Return [X, Y] of the center of cell containing provided text 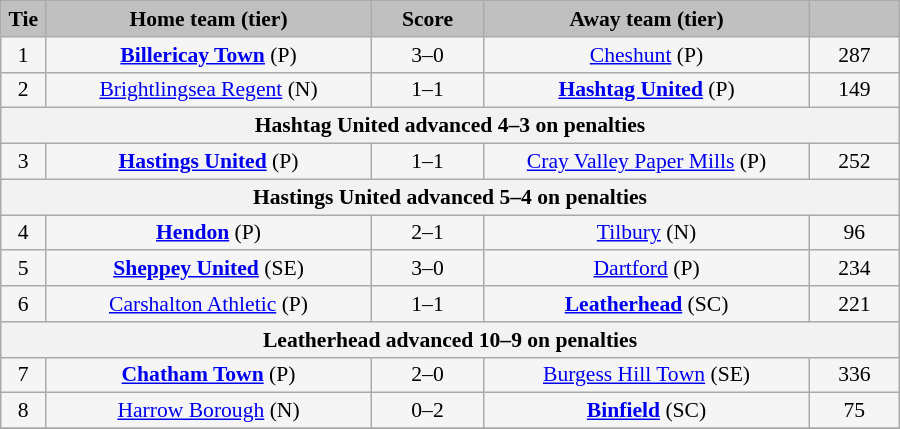
Hendon (P) [209, 233]
4 [24, 233]
Dartford (P) [647, 269]
Hashtag United (P) [647, 90]
Sheppey United (SE) [209, 269]
2–1 [427, 233]
336 [854, 375]
Burgess Hill Town (SE) [647, 375]
252 [854, 162]
3 [24, 162]
Harrow Borough (N) [209, 411]
Hastings United (P) [209, 162]
2–0 [427, 375]
Chatham Town (P) [209, 375]
Score [427, 19]
234 [854, 269]
Hastings United advanced 5–4 on penalties [450, 197]
Carshalton Athletic (P) [209, 304]
8 [24, 411]
Hashtag United advanced 4–3 on penalties [450, 126]
Tie [24, 19]
Away team (tier) [647, 19]
Binfield (SC) [647, 411]
Brightlingsea Regent (N) [209, 90]
5 [24, 269]
287 [854, 55]
149 [854, 90]
Billericay Town (P) [209, 55]
96 [854, 233]
Cheshunt (P) [647, 55]
6 [24, 304]
75 [854, 411]
Leatherhead advanced 10–9 on penalties [450, 340]
221 [854, 304]
Cray Valley Paper Mills (P) [647, 162]
0–2 [427, 411]
7 [24, 375]
Home team (tier) [209, 19]
1 [24, 55]
Leatherhead (SC) [647, 304]
2 [24, 90]
Tilbury (N) [647, 233]
